Find where the given text appears and provide that cell's center as [x, y] coordinate. 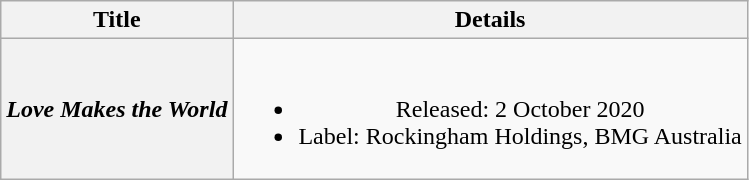
Details [490, 20]
Love Makes the World [117, 109]
Released: 2 October 2020Label: Rockingham Holdings, BMG Australia [490, 109]
Title [117, 20]
